Capture the cell that displays the provided text and extract its (x, y) central coordinate. 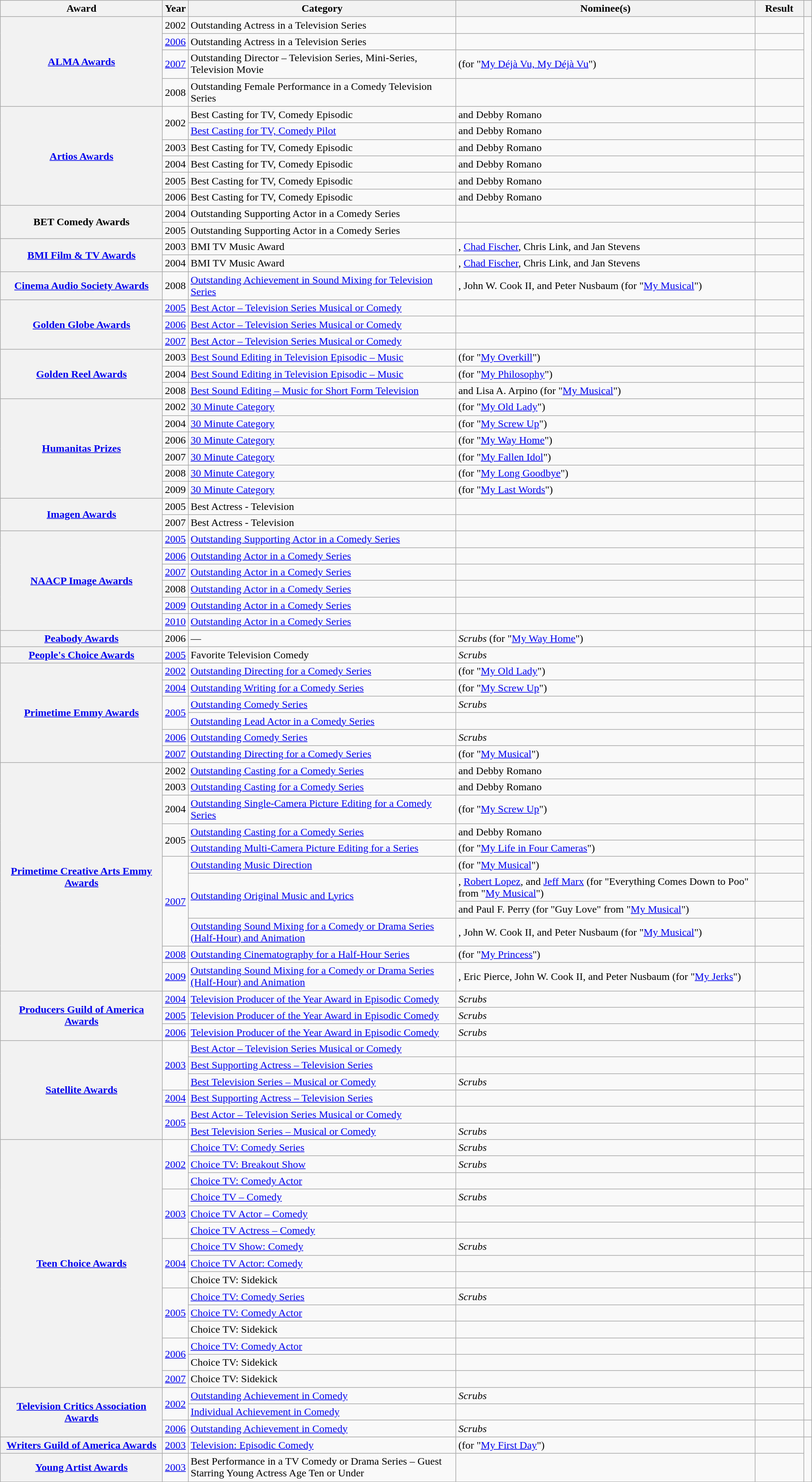
BET Comedy Awards (82, 222)
Golden Globe Awards (82, 325)
Golden Reel Awards (82, 374)
— (322, 638)
Individual Achievement in Comedy (322, 1412)
Primetime Emmy Awards (82, 713)
People's Choice Awards (82, 655)
Artios Awards (82, 156)
BMI Film & TV Awards (82, 255)
Peabody Awards (82, 638)
, Robert Lopez, and Jeff Marx (for "Everything Comes Down to Poo" from "My Musical") (606, 887)
Scrubs (for "My Way Home") (606, 638)
Best Sound Editing – Music for Short Form Television (322, 391)
Outstanding Director – Television Series, Mini-Series, Television Movie (322, 64)
Favorite Television Comedy (322, 655)
Outstanding Female Performance in a Comedy Television Series (322, 92)
2010 (175, 622)
Outstanding Lead Actor in a Comedy Series (322, 721)
(for "My Philosophy") (606, 374)
Writers Guild of America Awards (82, 1445)
Choice TV: Breakout Show (322, 1164)
Choice TV Actress – Comedy (322, 1230)
(for "My Life in Four Cameras") (606, 848)
, Eric Pierce, John W. Cook II, and Peter Nusbaum (for "My Jerks") (606, 976)
Choice TV Actor: Comedy (322, 1263)
Outstanding Cinematography for a Half-Hour Series (322, 954)
Result (779, 9)
and Paul F. Perry (for "Guy Love" from "My Musical") (606, 910)
(for "My Way Home") (606, 440)
and Lisa A. Arpino (for "My Musical") (606, 391)
Cinema Audio Society Awards (82, 286)
Outstanding Original Music and Lyrics (322, 896)
ALMA Awards (82, 62)
Outstanding Multi-Camera Picture Editing for a Series (322, 848)
Year (175, 9)
Outstanding Writing for a Comedy Series (322, 688)
NAACP Image Awards (82, 581)
Best Performance in a TV Comedy or Drama Series – Guest Starring Young Actress Age Ten or Under (322, 1468)
Outstanding Achievement in Sound Mixing for Television Series (322, 286)
Teen Choice Awards (82, 1264)
(for "My Last Words") (606, 490)
Young Artist Awards (82, 1468)
Satellite Awards (82, 1090)
Choice TV Show: Comedy (322, 1247)
Producers Guild of America Awards (82, 1015)
Choice TV Actor – Comedy (322, 1214)
Best Casting for TV, Comedy Pilot (322, 131)
Primetime Creative Arts Emmy Awards (82, 877)
(for "My Overkill") (606, 358)
(for "My Fallen Idol") (606, 457)
Award (82, 9)
(for "My Long Goodbye") (606, 473)
(for "My Princess") (606, 954)
Humanitas Prizes (82, 448)
Television Critics Association Awards (82, 1412)
Outstanding Music Direction (322, 865)
Choice TV – Comedy (322, 1197)
Outstanding Single-Camera Picture Editing for a Comedy Series (322, 810)
Category (322, 9)
Imagen Awards (82, 515)
(for "My Déjà Vu, My Déjà Vu") (606, 64)
Nominee(s) (606, 9)
(for "My First Day") (606, 1445)
Television: Episodic Comedy (322, 1445)
